Return the [x, y] coordinate for the center point of the cell that contains the specified text.  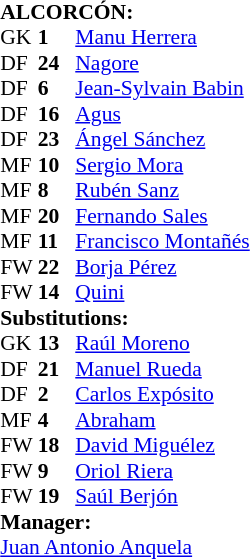
22 [57, 267]
Raúl Moreno [162, 343]
Francisco Montañés [162, 241]
13 [57, 343]
6 [57, 89]
Abraham [162, 420]
8 [57, 191]
14 [57, 293]
Nagore [162, 63]
David Miguélez [162, 445]
1 [57, 37]
Manu Herrera [162, 37]
11 [57, 241]
Fernando Sales [162, 216]
Carlos Expósito [162, 395]
Ángel Sánchez [162, 139]
20 [57, 216]
9 [57, 471]
Manuel Rueda [162, 369]
24 [57, 63]
19 [57, 497]
18 [57, 445]
Manager: [124, 522]
23 [57, 139]
Sergio Mora [162, 165]
Substitutions: [124, 318]
Jean-Sylvain Babin [162, 89]
21 [57, 369]
Saúl Berjón [162, 497]
10 [57, 165]
4 [57, 420]
Oriol Riera [162, 471]
Quini [162, 293]
16 [57, 114]
Borja Pérez [162, 267]
2 [57, 395]
Rubén Sanz [162, 191]
Agus [162, 114]
